Provide the [x, y] coordinate of the cell's center where the given text is located.  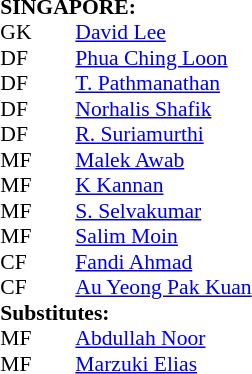
Abdullah Noor [163, 339]
T. Pathmanathan [163, 83]
Phua Ching Loon [163, 58]
Substitutes: [126, 313]
Norhalis Shafik [163, 109]
S. Selvakumar [163, 211]
Salim Moin [163, 237]
Au Yeong Pak Kuan [163, 287]
GK [19, 33]
Malek Awab [163, 160]
David Lee [163, 33]
R. Suriamurthi [163, 135]
K Kannan [163, 185]
Fandi Ahmad [163, 262]
